Determine the (X, Y) coordinate at the center of the cell enclosing the given text.  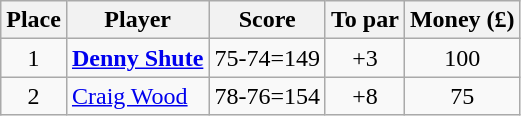
100 (462, 58)
Place (34, 20)
2 (34, 96)
75 (462, 96)
Craig Wood (137, 96)
78-76=154 (268, 96)
Money (£) (462, 20)
+3 (364, 58)
Denny Shute (137, 58)
1 (34, 58)
+8 (364, 96)
Player (137, 20)
Score (268, 20)
75-74=149 (268, 58)
To par (364, 20)
